From the cell containing the given text, extract its center point as (x, y) coordinate. 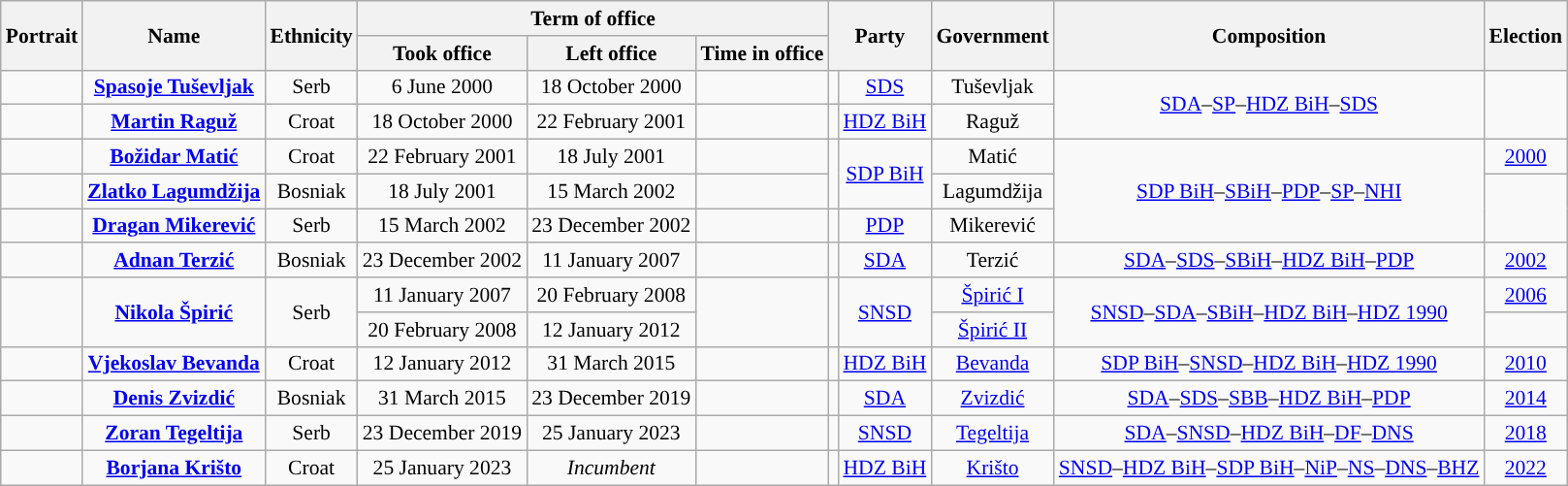
2010 (1525, 364)
SDP BiH (884, 175)
Denis Zvizdić (174, 399)
Zoran Tegeltija (174, 434)
SDA–SP–HDZ BiH–SDS (1269, 105)
Bevanda (992, 364)
Name (174, 35)
Božidar Matić (174, 157)
SDA–SDS–SBiH–HDZ BiH–PDP (1269, 261)
Borjana Krišto (174, 468)
Zlatko Lagumdžija (174, 191)
6 June 2000 (442, 87)
2018 (1525, 434)
Ethnicity (310, 35)
Krišto (992, 468)
2006 (1525, 295)
Nikola Špirić (174, 312)
Party (880, 35)
Vjekoslav Bevanda (174, 364)
Martin Raguž (174, 122)
2002 (1525, 261)
SDP BiH–SBiH–PDP–SP–NHI (1269, 192)
Adnan Terzić (174, 261)
Mikerević (992, 226)
SNSD–HDZ BiH–SDP BiH–NiP–NS–DNS–BHZ (1269, 468)
2022 (1525, 468)
Lagumdžija (992, 191)
Raguž (992, 122)
Matić (992, 157)
SDS (884, 87)
Portrait (42, 35)
PDP (884, 226)
Election (1525, 35)
Government (992, 35)
SDP BiH–SNSD–HDZ BiH–HDZ 1990 (1269, 364)
Time in office (762, 53)
Terzić (992, 261)
Tuševljak (992, 87)
2014 (1525, 399)
SDA–SDS–SBB–HDZ BiH–PDP (1269, 399)
SDA–SNSD–HDZ BiH–DF–DNS (1269, 434)
Tegeltija (992, 434)
Incumbent (611, 468)
Zvizdić (992, 399)
2000 (1525, 157)
Dragan Mikerević (174, 226)
Špirić II (992, 330)
Spasoje Tuševljak (174, 87)
Left office (611, 53)
Took office (442, 53)
SNSD–SDA–SBiH–HDZ BiH–HDZ 1990 (1269, 312)
Term of office (593, 18)
Composition (1269, 35)
Špirić I (992, 295)
